Search for the cell housing the specified text and yield its [x, y] center coordinate. 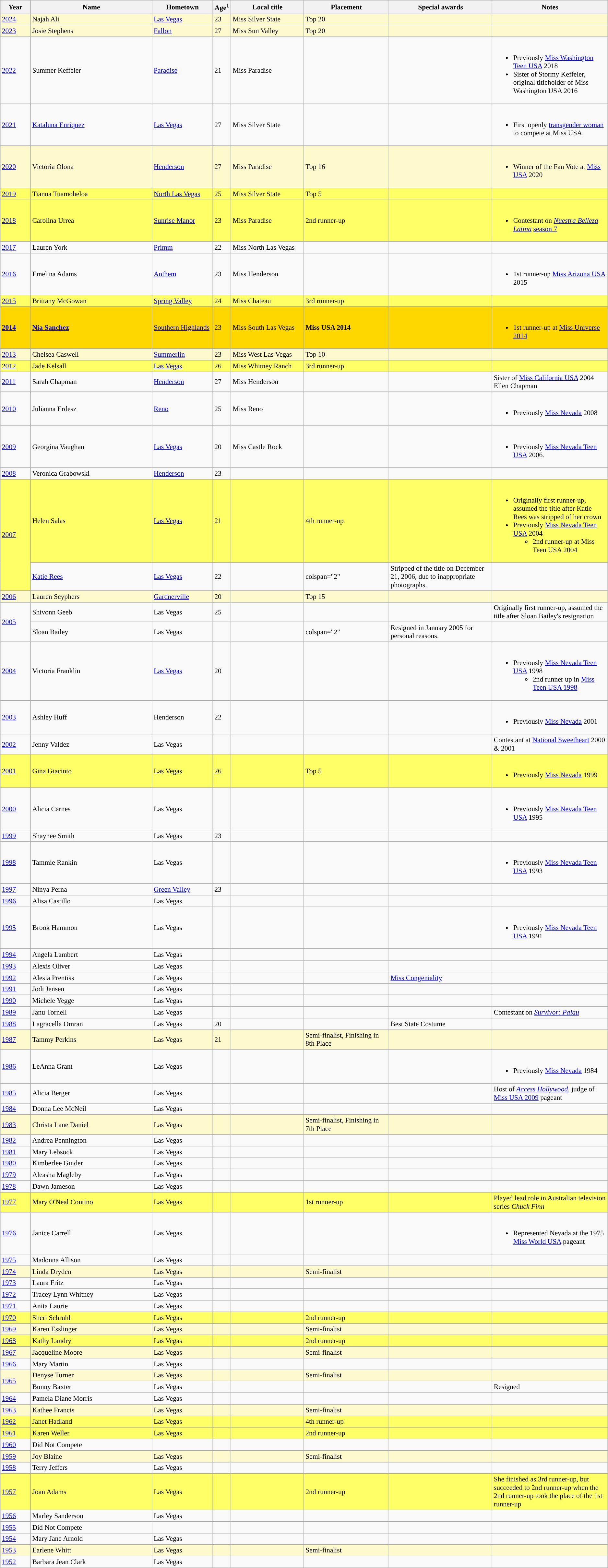
Shivonn Geeb [91, 612]
1st runner-up Miss Arizona USA 2015 [550, 274]
2019 [16, 194]
2023 [16, 31]
1994 [16, 955]
2024 [16, 19]
Ashley Huff [91, 718]
24 [222, 301]
2011 [16, 382]
1995 [16, 928]
1981 [16, 1152]
Donna Lee McNeil [91, 1109]
Contestant at National Sweetheart 2000 & 2001 [550, 744]
Emelina Adams [91, 274]
Local title [267, 7]
1975 [16, 1260]
Bunny Baxter [91, 1387]
Alisa Castillo [91, 901]
1976 [16, 1233]
1968 [16, 1341]
Contestant on Nuestra Belleza Latina season 7 [550, 220]
Janu Tornell [91, 1013]
2013 [16, 355]
Southern Highlands [182, 328]
Played lead role in Australian television series Chuck Finn [550, 1202]
Previously Miss Nevada Teen USA 1993 [550, 863]
Previously Miss Nevada 2008 [550, 409]
2012 [16, 366]
2021 [16, 125]
Host of Access Hollywood, judge of Miss USA 2009 pageant [550, 1093]
1990 [16, 1001]
1953 [16, 1550]
Anita Laurie [91, 1306]
Semi-finalist, Finishing in 7th Place [346, 1124]
Miss Whitney Ranch [267, 366]
Name [91, 7]
1952 [16, 1562]
Fallon [182, 31]
Najah Ali [91, 19]
Alexis Oliver [91, 966]
1978 [16, 1187]
2004 [16, 671]
Victoria Franklin [91, 671]
1989 [16, 1013]
Originally first runner-up, assumed the title after Sloan Bailey's resignation [550, 612]
Joan Adams [91, 1492]
2008 [16, 473]
She finished as 3rd runner-up, but succeeded to 2nd runner-up when the 2nd runner-up took the place of the 1st runner-up [550, 1492]
Summerlin [182, 355]
Earlene Whitt [91, 1550]
Brook Hammon [91, 928]
Semi-finalist, Finishing in 8th Place [346, 1039]
1965 [16, 1381]
First openly transgender woman to compete at Miss USA. [550, 125]
Veronica Grabowski [91, 473]
Mary Martin [91, 1364]
Winner of the Fan Vote at Miss USA 2020 [550, 167]
Top 15 [346, 597]
1954 [16, 1539]
Jacqueline Moore [91, 1352]
Linda Dryden [91, 1272]
1980 [16, 1163]
Summer Keffeler [91, 70]
Previously Miss Nevada Teen USA 19982nd runner up in Miss Teen USA 1998 [550, 671]
Katie Rees [91, 576]
1986 [16, 1066]
Primm [182, 247]
Joy Blaine [91, 1456]
North Las Vegas [182, 194]
2020 [16, 167]
1963 [16, 1410]
Sunrise Manor [182, 220]
Brittany McGowan [91, 301]
Chelsea Caswell [91, 355]
Tammie Rankin [91, 863]
Georgina Vaughan [91, 447]
Terry Jeffers [91, 1468]
Jodi Jensen [91, 989]
Top 16 [346, 167]
Jenny Valdez [91, 744]
Kathee Francis [91, 1410]
2002 [16, 744]
2003 [16, 718]
Dawn Jameson [91, 1187]
Lauren York [91, 247]
Previously Miss Nevada 1984 [550, 1066]
Alicia Carnes [91, 809]
Previously Miss Nevada Teen USA 1995 [550, 809]
1970 [16, 1318]
Gina Giacinto [91, 771]
Shaynee Smith [91, 836]
Notes [550, 7]
1992 [16, 978]
Michele Yegge [91, 1001]
Previously Miss Nevada Teen USA 1991 [550, 928]
Andrea Pennington [91, 1140]
Josie Stephens [91, 31]
1955 [16, 1527]
Previously Miss Washington Teen USA 2018Sister of Stormy Keffeler, original titleholder of Miss Washington USA 2016 [550, 70]
2005 [16, 622]
1998 [16, 863]
Ninya Perna [91, 889]
2015 [16, 301]
Green Valley [182, 889]
Laura Fritz [91, 1283]
Aleasha Magleby [91, 1175]
Tammy Perkins [91, 1039]
1985 [16, 1093]
Hometown [182, 7]
2017 [16, 247]
1988 [16, 1024]
Tianna Tuamoheloa [91, 194]
1993 [16, 966]
1958 [16, 1468]
1991 [16, 989]
1967 [16, 1352]
2000 [16, 809]
1977 [16, 1202]
LeAnna Grant [91, 1066]
Angela Lambert [91, 955]
Mary O'Neal Contino [91, 1202]
2018 [16, 220]
1957 [16, 1492]
2009 [16, 447]
2014 [16, 328]
Julianna Erdesz [91, 409]
Helen Salas [91, 521]
Madonna Allison [91, 1260]
Kataluna Enriquez [91, 125]
Karen Weller [91, 1433]
Lagracella Omran [91, 1024]
2007 [16, 535]
2010 [16, 409]
Gardnerville [182, 597]
Contestant on Survivor: Palau [550, 1013]
Miss West Las Vegas [267, 355]
1974 [16, 1272]
1959 [16, 1456]
Alicia Berger [91, 1093]
Miss South Las Vegas [267, 328]
Marley Sanderson [91, 1516]
Kimberlee Guider [91, 1163]
Miss North Las Vegas [267, 247]
Paradise [182, 70]
Miss Congeniality [440, 978]
1996 [16, 901]
Resigned [550, 1387]
1984 [16, 1109]
1983 [16, 1124]
Miss Castle Rock [267, 447]
Sister of Miss California USA 2004 Ellen Chapman [550, 382]
Placement [346, 7]
Resigned in January 2005 for personal reasons. [440, 632]
Miss Chateau [267, 301]
Victoria Olona [91, 167]
Kathy Landry [91, 1341]
Lauren Scyphers [91, 597]
Sloan Bailey [91, 632]
Tracey Lynn Whitney [91, 1295]
1964 [16, 1399]
Top 10 [346, 355]
Sheri Schruhl [91, 1318]
Best State Costume [440, 1024]
Previously Miss Nevada 1999 [550, 771]
Alesia Prentiss [91, 978]
1962 [16, 1422]
Stripped of the title on December 21, 2006, due to inappropriate photographs. [440, 576]
2006 [16, 597]
1971 [16, 1306]
Mary Lebsock [91, 1152]
1960 [16, 1445]
Denyse Turner [91, 1376]
Special awards [440, 7]
Miss Sun Valley [267, 31]
Janice Carrell [91, 1233]
Karen Esslinger [91, 1329]
Reno [182, 409]
2001 [16, 771]
Carolina Urrea [91, 220]
Year [16, 7]
2016 [16, 274]
Represented Nevada at the 1975 Miss World USA pageant [550, 1233]
Miss USA 2014 [346, 328]
Janet Hadland [91, 1422]
1999 [16, 836]
Previously Miss Nevada Teen USA 2006. [550, 447]
Nia Sanchez [91, 328]
Mary Jane Arnold [91, 1539]
1969 [16, 1329]
Previously Miss Nevada 2001 [550, 718]
1st runner-up [346, 1202]
Anthem [182, 274]
1973 [16, 1283]
1987 [16, 1039]
1972 [16, 1295]
1961 [16, 1433]
Age1 [222, 7]
Christa Lane Daniel [91, 1124]
Jade Kelsall [91, 366]
2022 [16, 70]
Barbara Jean Clark [91, 1562]
1956 [16, 1516]
Spring Valley [182, 301]
1st runner-up at Miss Universe 2014 [550, 328]
1966 [16, 1364]
Sarah Chapman [91, 382]
Miss Reno [267, 409]
1982 [16, 1140]
1979 [16, 1175]
1997 [16, 889]
Pamela Diane Morris [91, 1399]
